From the cell containing the given text, extract its center point as [X, Y] coordinate. 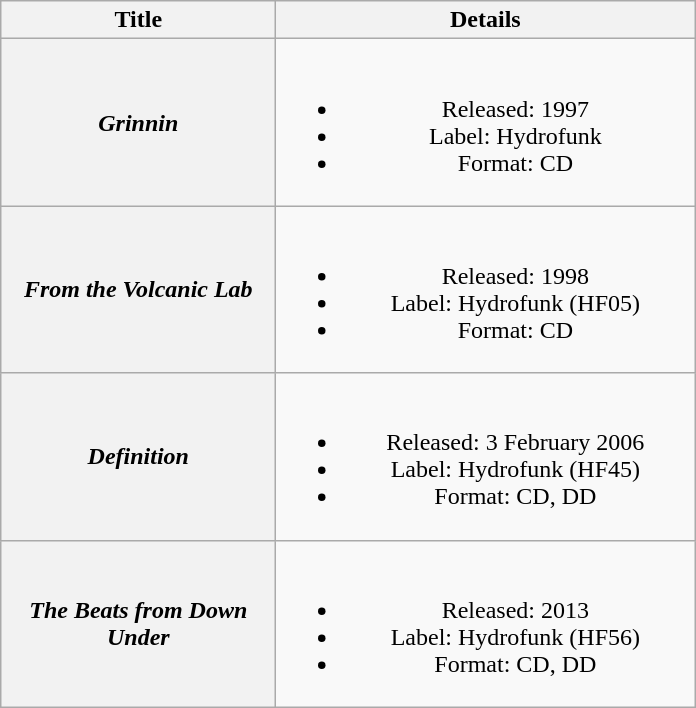
Released: 1998Label: Hydrofunk (HF05)Format: CD [486, 290]
Released: 1997Label: HydrofunkFormat: CD [486, 122]
Released: 2013Label: Hydrofunk (HF56)Format: CD, DD [486, 624]
Details [486, 20]
From the Volcanic Lab [138, 290]
Grinnin [138, 122]
Title [138, 20]
Definition [138, 456]
The Beats from Down Under [138, 624]
Released: 3 February 2006Label: Hydrofunk (HF45)Format: CD, DD [486, 456]
